From the cell containing the given text, extract its center point as (x, y) coordinate. 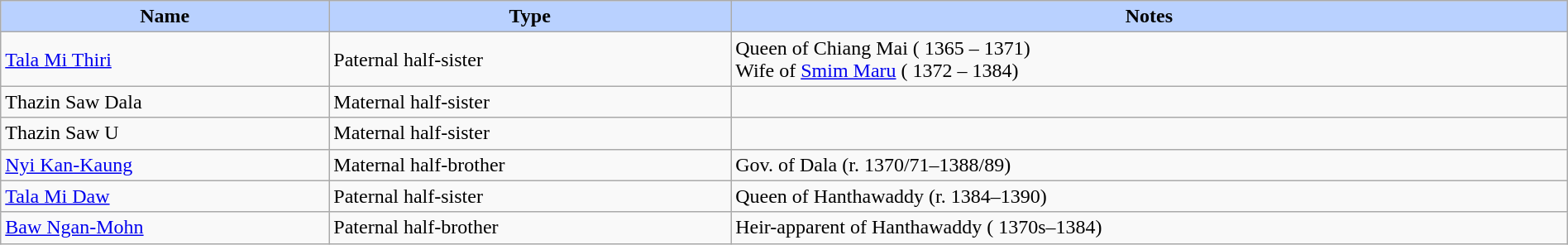
Gov. of Dala (r. 1370/71–1388/89) (1150, 165)
Tala Mi Thiri (165, 60)
Paternal half-brother (530, 228)
Thazin Saw U (165, 133)
Tala Mi Daw (165, 196)
Baw Ngan-Mohn (165, 228)
Maternal half-brother (530, 165)
Name (165, 17)
Heir-apparent of Hanthawaddy ( 1370s–1384) (1150, 228)
Queen of Hanthawaddy (r. 1384–1390) (1150, 196)
Notes (1150, 17)
Thazin Saw Dala (165, 102)
Nyi Kan-Kaung (165, 165)
Type (530, 17)
Queen of Chiang Mai ( 1365 – 1371) Wife of Smim Maru ( 1372 – 1384) (1150, 60)
